Identify which cell holds the provided text, then report its [X, Y] central coordinate. 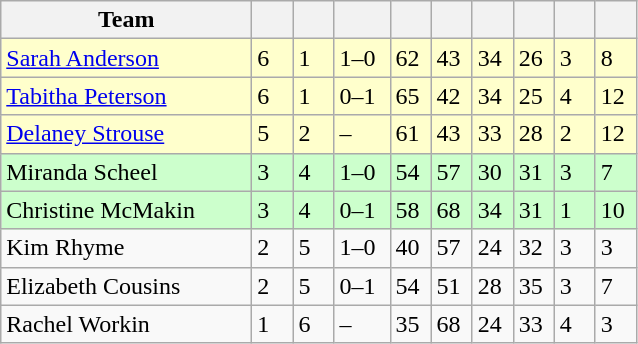
51 [452, 286]
42 [452, 96]
Rachel Workin [126, 324]
Christine McMakin [126, 210]
Tabitha Peterson [126, 96]
65 [410, 96]
Team [126, 20]
61 [410, 134]
Elizabeth Cousins [126, 286]
58 [410, 210]
10 [616, 210]
30 [492, 172]
Sarah Anderson [126, 58]
40 [410, 248]
8 [616, 58]
Delaney Strouse [126, 134]
Kim Rhyme [126, 248]
Miranda Scheel [126, 172]
26 [534, 58]
25 [534, 96]
62 [410, 58]
32 [534, 248]
